Determine the [X, Y] coordinate at the center of the cell enclosing the given text.  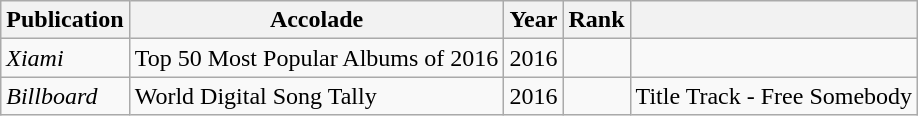
Title Track - Free Somebody [774, 96]
Accolade [316, 20]
Year [534, 20]
World Digital Song Tally [316, 96]
Rank [596, 20]
Top 50 Most Popular Albums of 2016 [316, 58]
Publication [65, 20]
Billboard [65, 96]
Xiami [65, 58]
